Pinpoint the cell where the given text exists, returning its [x, y] midpoint coordinate. 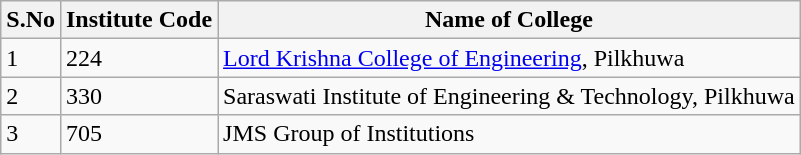
Saraswati Institute of Engineering & Technology, Pilkhuwa [510, 96]
Institute Code [138, 20]
2 [31, 96]
1 [31, 58]
224 [138, 58]
705 [138, 134]
330 [138, 96]
3 [31, 134]
Lord Krishna College of Engineering, Pilkhuwa [510, 58]
JMS Group of Institutions [510, 134]
Name of College [510, 20]
S.No [31, 20]
